Return [x, y] of the center of cell containing provided text 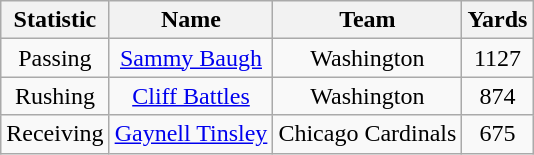
Rushing [55, 96]
Receiving [55, 134]
Cliff Battles [191, 96]
Team [368, 20]
874 [498, 96]
Name [191, 20]
675 [498, 134]
Statistic [55, 20]
Gaynell Tinsley [191, 134]
Sammy Baugh [191, 58]
Passing [55, 58]
Yards [498, 20]
Chicago Cardinals [368, 134]
1127 [498, 58]
